From the cell containing the given text, extract its center point as [X, Y] coordinate. 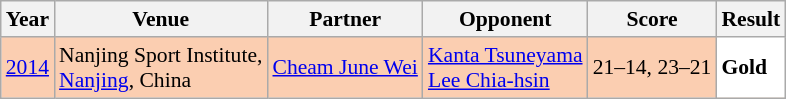
Partner [344, 19]
Opponent [506, 19]
Score [652, 19]
Result [750, 19]
Nanjing Sport Institute,Nanjing, China [160, 68]
Year [28, 19]
21–14, 23–21 [652, 68]
Venue [160, 19]
Kanta Tsuneyama Lee Chia-hsin [506, 68]
Cheam June Wei [344, 68]
2014 [28, 68]
Gold [750, 68]
